Find where the given text appears and provide that cell's center as [X, Y] coordinate. 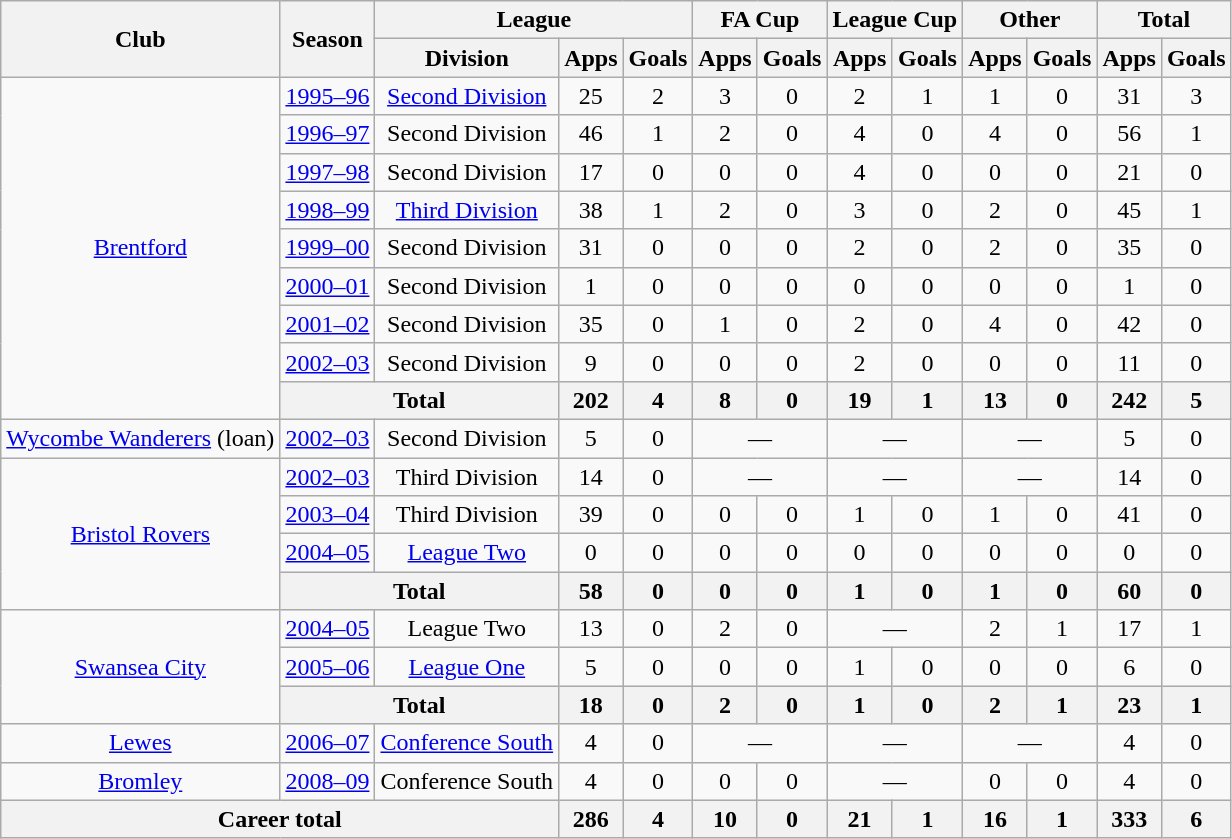
Club [140, 39]
Brentford [140, 248]
242 [1129, 400]
25 [591, 96]
2003–04 [328, 515]
2000–01 [328, 286]
League One [467, 667]
2005–06 [328, 667]
League Cup [895, 20]
League [534, 20]
2001–02 [328, 324]
Swansea City [140, 667]
333 [1129, 819]
46 [591, 134]
202 [591, 400]
11 [1129, 362]
1996–97 [328, 134]
18 [591, 705]
56 [1129, 134]
45 [1129, 210]
39 [591, 515]
8 [725, 400]
286 [591, 819]
Division [467, 58]
1995–96 [328, 96]
41 [1129, 515]
Bromley [140, 781]
19 [860, 400]
1998–99 [328, 210]
1997–98 [328, 172]
60 [1129, 591]
Wycombe Wanderers (loan) [140, 438]
9 [591, 362]
Lewes [140, 743]
23 [1129, 705]
1999–00 [328, 248]
Career total [280, 819]
58 [591, 591]
42 [1129, 324]
2008–09 [328, 781]
16 [995, 819]
Bristol Rovers [140, 534]
FA Cup [760, 20]
Season [328, 39]
2006–07 [328, 743]
38 [591, 210]
10 [725, 819]
Other [1030, 20]
